Return (x, y) of the center of cell containing provided text 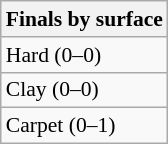
Hard (0–0) (84, 55)
Carpet (0–1) (84, 126)
Clay (0–0) (84, 90)
Finals by surface (84, 19)
